Detect which cell encompasses the target text, then output its (x, y) center coordinate. 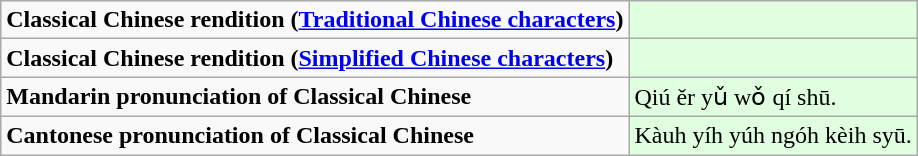
Qiú ěr yǔ wǒ qí shū. (773, 97)
Mandarin pronunciation of Classical Chinese (315, 97)
Cantonese pronunciation of Classical Chinese (315, 135)
Classical Chinese rendition (Traditional Chinese characters) (315, 20)
Kàuh yíh yúh ngóh kèih syū. (773, 135)
Classical Chinese rendition (Simplified Chinese characters) (315, 58)
